Return the (x, y) coordinate for the center point of the cell that contains the specified text.  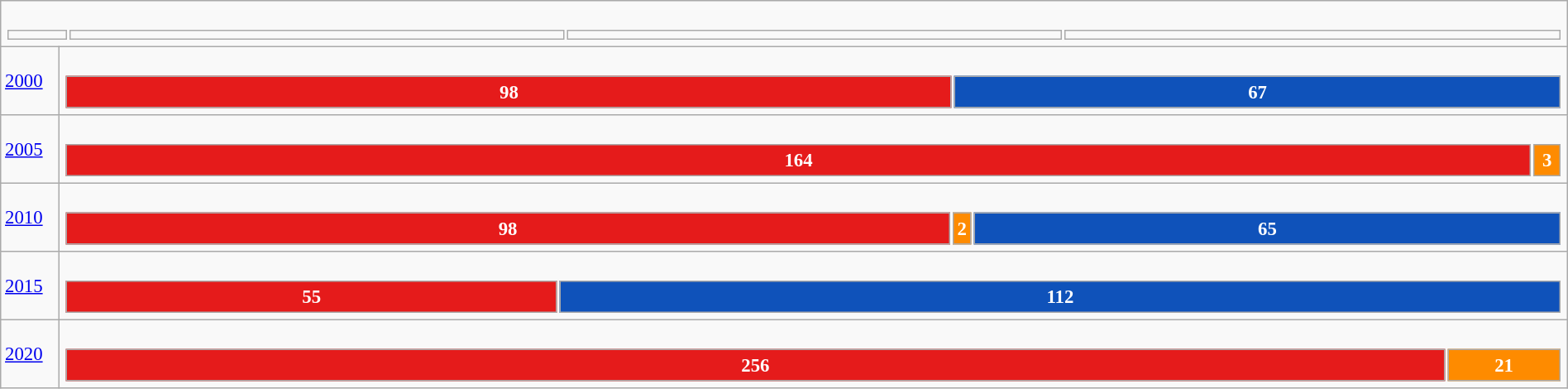
256 (756, 366)
2005 (30, 149)
2020 (30, 354)
256 21 (813, 354)
55 112 (813, 286)
164 3 (813, 149)
65 (1267, 228)
2 (963, 228)
2010 (30, 217)
164 (799, 161)
98 2 65 (813, 217)
3 (1546, 161)
2015 (30, 286)
21 (1503, 366)
112 (1060, 296)
55 (312, 296)
98 67 (813, 81)
2000 (30, 81)
67 (1257, 91)
